Find where the given text appears and provide that cell's center as (x, y) coordinate. 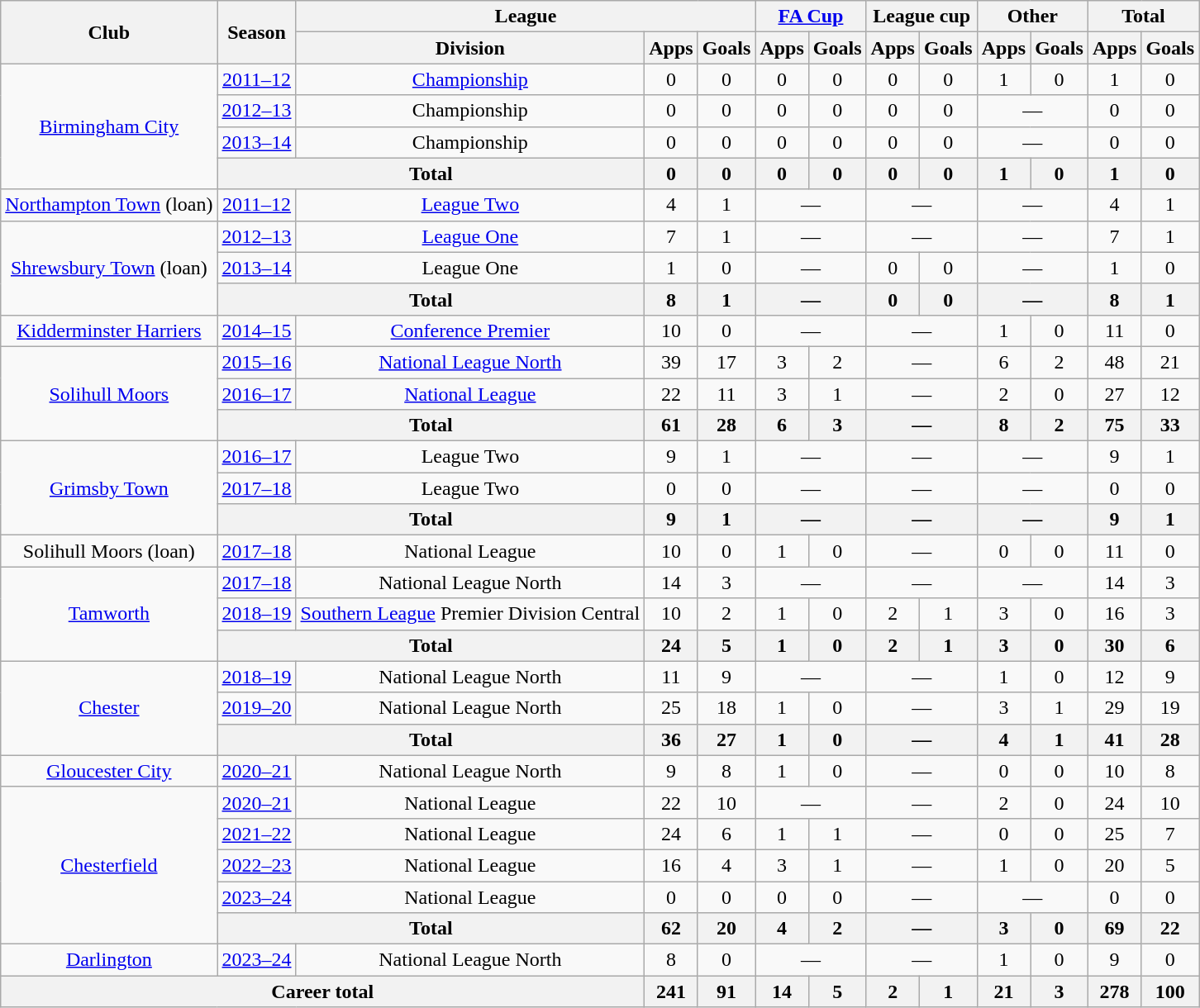
41 (1114, 739)
Chesterfield (109, 865)
Conference Premier (470, 330)
2019–20 (256, 708)
18 (726, 708)
2022–23 (256, 865)
Season (256, 32)
FA Cup (811, 17)
Club (109, 32)
2014–15 (256, 330)
39 (671, 362)
17 (726, 362)
2015–16 (256, 362)
2021–22 (256, 834)
Chester (109, 708)
30 (1114, 645)
Gloucester City (109, 771)
61 (671, 426)
36 (671, 739)
62 (671, 929)
278 (1114, 991)
19 (1170, 708)
Career total (322, 991)
Kidderminster Harriers (109, 330)
33 (1170, 426)
48 (1114, 362)
Shrewsbury Town (loan) (109, 268)
Birmingham City (109, 126)
Darlington (109, 960)
Other (1032, 17)
Southern League Premier Division Central (470, 614)
Tamworth (109, 614)
League (526, 17)
Grimsby Town (109, 488)
Division (470, 48)
29 (1114, 708)
69 (1114, 929)
Northampton Town (loan) (109, 205)
League cup (921, 17)
91 (726, 991)
Solihull Moors (109, 393)
75 (1114, 426)
Solihull Moors (loan) (109, 551)
241 (671, 991)
100 (1170, 991)
